Determine the (x, y) coordinate at the center of the cell enclosing the given text.  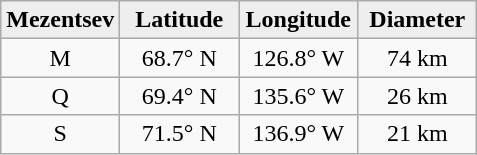
69.4° N (180, 96)
Q (60, 96)
135.6° W (298, 96)
M (60, 58)
Mezentsev (60, 20)
136.9° W (298, 134)
S (60, 134)
126.8° W (298, 58)
21 km (418, 134)
Diameter (418, 20)
74 km (418, 58)
26 km (418, 96)
Latitude (180, 20)
68.7° N (180, 58)
71.5° N (180, 134)
Longitude (298, 20)
